Identify which cell holds the provided text, then report its [X, Y] central coordinate. 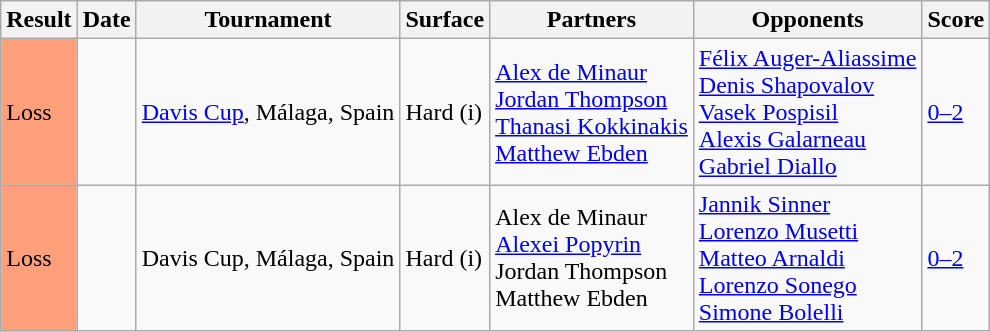
Jannik Sinner Lorenzo Musetti Matteo Arnaldi Lorenzo Sonego Simone Bolelli [808, 258]
Félix Auger-Aliassime Denis Shapovalov Vasek Pospisil Alexis Galarneau Gabriel Diallo [808, 112]
Surface [445, 20]
Alex de Minaur Alexei Popyrin Jordan Thompson Matthew Ebden [592, 258]
Result [39, 20]
Date [106, 20]
Partners [592, 20]
Alex de Minaur Jordan Thompson Thanasi Kokkinakis Matthew Ebden [592, 112]
Tournament [268, 20]
Score [956, 20]
Opponents [808, 20]
